Output the [X, Y] coordinate of the center of the cell containing the given text.  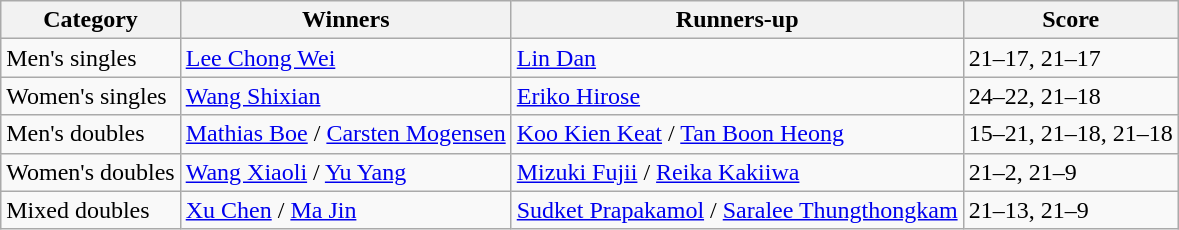
Men's doubles [90, 134]
Runners-up [737, 20]
Women's doubles [90, 172]
Xu Chen / Ma Jin [346, 210]
15–21, 21–18, 21–18 [1070, 134]
21–13, 21–9 [1070, 210]
Men's singles [90, 58]
Koo Kien Keat / Tan Boon Heong [737, 134]
Lin Dan [737, 58]
Wang Xiaoli / Yu Yang [346, 172]
Score [1070, 20]
Winners [346, 20]
21–2, 21–9 [1070, 172]
Category [90, 20]
Mathias Boe / Carsten Mogensen [346, 134]
24–22, 21–18 [1070, 96]
Women's singles [90, 96]
Mizuki Fujii / Reika Kakiiwa [737, 172]
Wang Shixian [346, 96]
21–17, 21–17 [1070, 58]
Eriko Hirose [737, 96]
Mixed doubles [90, 210]
Lee Chong Wei [346, 58]
Sudket Prapakamol / Saralee Thungthongkam [737, 210]
